Return the [x, y] coordinate for the center point of the cell that contains the specified text.  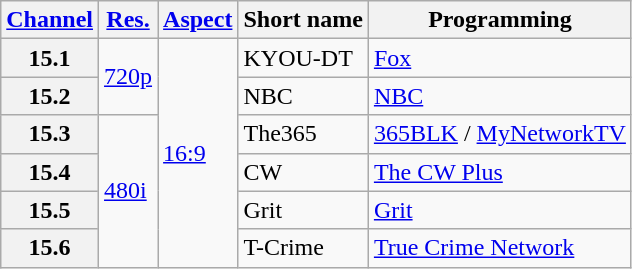
15.3 [50, 134]
15.4 [50, 172]
Short name [303, 20]
Res. [128, 20]
720p [128, 77]
15.5 [50, 210]
480i [128, 191]
True Crime Network [500, 248]
Programming [500, 20]
The CW Plus [500, 172]
15.2 [50, 96]
Aspect [198, 20]
16:9 [198, 153]
The365 [303, 134]
T-Crime [303, 248]
15.1 [50, 58]
365BLK / MyNetworkTV [500, 134]
15.6 [50, 248]
CW [303, 172]
Fox [500, 58]
KYOU-DT [303, 58]
Channel [50, 20]
